Identify which cell holds the provided text, then report its (x, y) central coordinate. 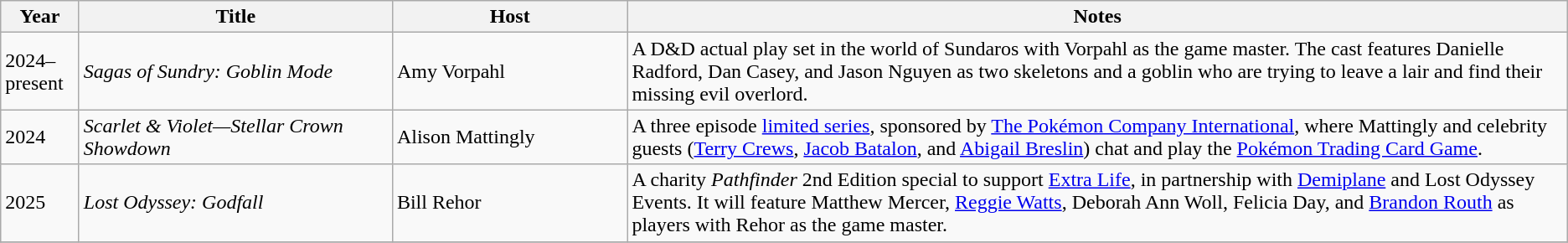
Host (509, 17)
Notes (1097, 17)
Alison Mattingly (509, 137)
Bill Rehor (509, 203)
Amy Vorpahl (509, 71)
2024–present (40, 71)
2025 (40, 203)
Title (235, 17)
2024 (40, 137)
Scarlet & Violet—Stellar Crown Showdown (235, 137)
Lost Odyssey: Godfall (235, 203)
Sagas of Sundry: Goblin Mode (235, 71)
Year (40, 17)
